Return (X, Y) of the center of cell containing provided text 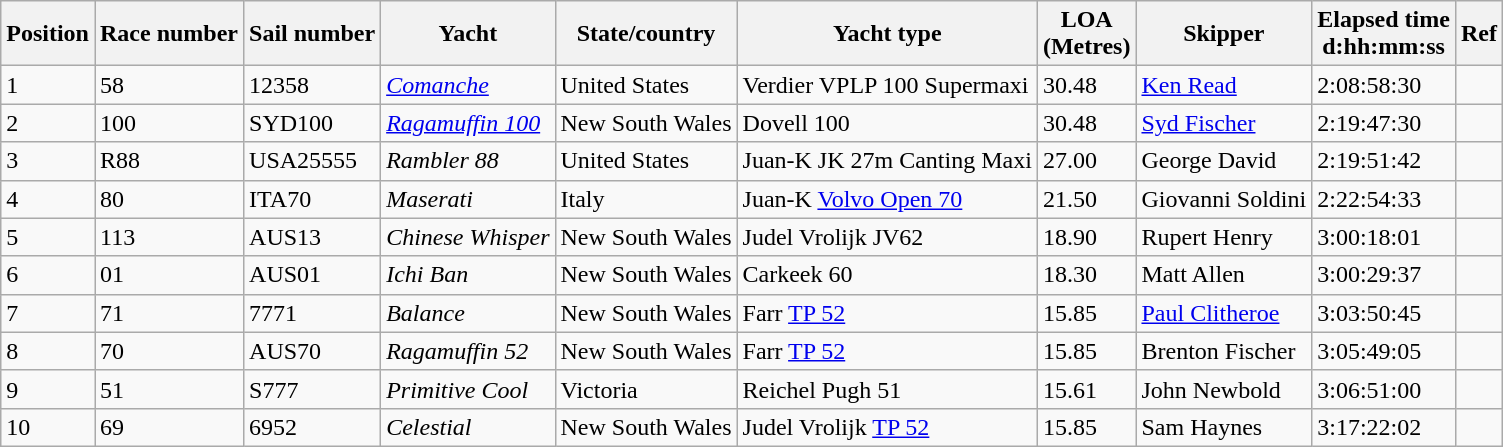
71 (168, 313)
3:06:51:00 (1384, 389)
58 (168, 85)
State/country (646, 34)
Ichi Ban (468, 275)
Yacht (468, 34)
2 (48, 123)
3:17:22:02 (1384, 427)
Celestial (468, 427)
LOA (Metres) (1086, 34)
2:19:47:30 (1384, 123)
Judel Vrolijk JV62 (887, 237)
69 (168, 427)
AUS70 (312, 351)
ITA70 (312, 199)
3:05:49:05 (1384, 351)
Victoria (646, 389)
SYD100 (312, 123)
Elapsed time d:hh:mm:ss (1384, 34)
Carkeek 60 (887, 275)
5 (48, 237)
15.61 (1086, 389)
John Newbold (1224, 389)
6952 (312, 427)
Ragamuffin 100 (468, 123)
R88 (168, 161)
Race number (168, 34)
Paul Clitheroe (1224, 313)
27.00 (1086, 161)
2:22:54:33 (1384, 199)
Rupert Henry (1224, 237)
Ragamuffin 52 (468, 351)
2:19:51:42 (1384, 161)
2:08:58:30 (1384, 85)
18.30 (1086, 275)
USA25555 (312, 161)
12358 (312, 85)
10 (48, 427)
113 (168, 237)
3:03:50:45 (1384, 313)
Sail number (312, 34)
George David (1224, 161)
Maserati (468, 199)
Ref (1478, 34)
Juan-K JK 27m Canting Maxi (887, 161)
Brenton Fischer (1224, 351)
Matt Allen (1224, 275)
7771 (312, 313)
Sam Haynes (1224, 427)
Ken Read (1224, 85)
Reichel Pugh 51 (887, 389)
21.50 (1086, 199)
Verdier VPLP 100 Supermaxi (887, 85)
Syd Fischer (1224, 123)
Primitive Cool (468, 389)
Italy (646, 199)
Yacht type (887, 34)
AUS13 (312, 237)
1 (48, 85)
Juan-K Volvo Open 70 (887, 199)
Giovanni Soldini (1224, 199)
7 (48, 313)
4 (48, 199)
Judel Vrolijk TP 52 (887, 427)
8 (48, 351)
70 (168, 351)
AUS01 (312, 275)
3 (48, 161)
3:00:18:01 (1384, 237)
Rambler 88 (468, 161)
Dovell 100 (887, 123)
S777 (312, 389)
51 (168, 389)
Skipper (1224, 34)
9 (48, 389)
6 (48, 275)
Balance (468, 313)
80 (168, 199)
3:00:29:37 (1384, 275)
01 (168, 275)
100 (168, 123)
Position (48, 34)
Comanche (468, 85)
18.90 (1086, 237)
Chinese Whisper (468, 237)
